From the cell containing the given text, extract its center point as [X, Y] coordinate. 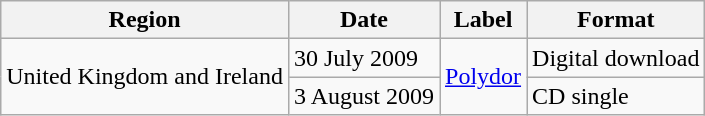
United Kingdom and Ireland [145, 77]
Region [145, 20]
Label [484, 20]
Digital download [616, 58]
CD single [616, 96]
Date [364, 20]
Polydor [484, 77]
Format [616, 20]
30 July 2009 [364, 58]
3 August 2009 [364, 96]
